Provide the (x, y) coordinate of the cell's center where the given text is located.  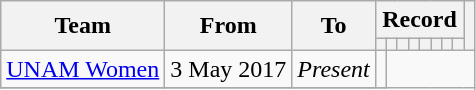
UNAM Women (83, 69)
To (334, 26)
3 May 2017 (228, 69)
Record (419, 20)
Present (334, 69)
Team (83, 26)
From (228, 26)
